Return the [x, y] coordinate for the center point of the cell that contains the specified text.  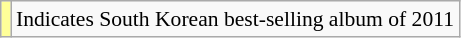
Indicates South Korean best-selling album of 2011 [235, 19]
